Find where the given text appears and provide that cell's center as (x, y) coordinate. 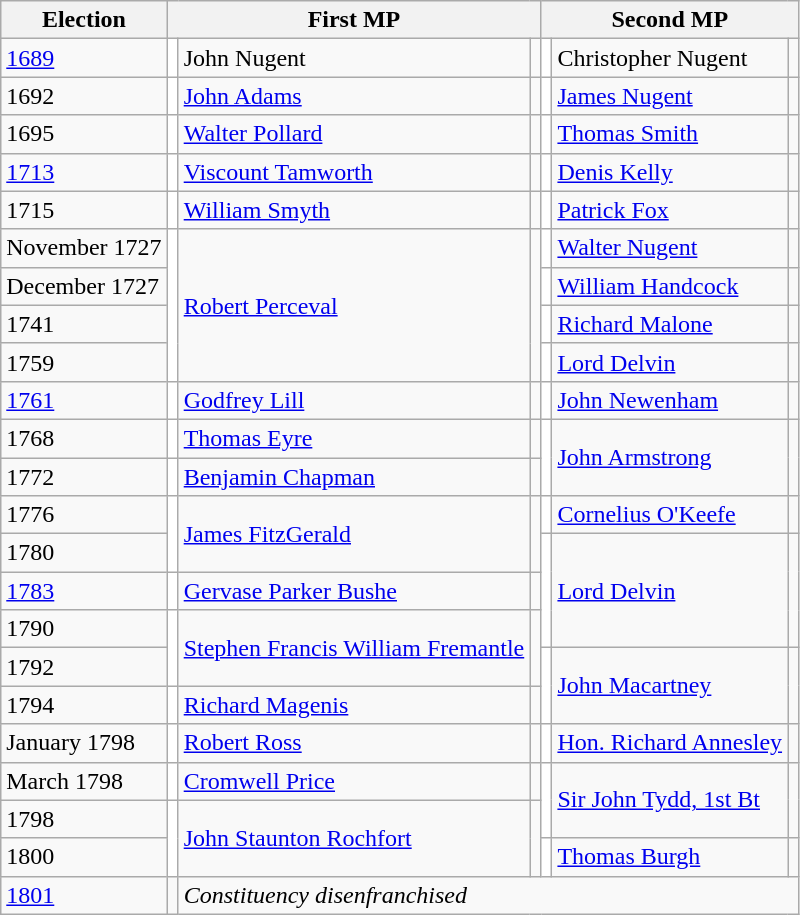
Stephen Francis William Fremantle (354, 648)
Richard Malone (670, 324)
1800 (84, 857)
Benjamin Chapman (354, 477)
Hon. Richard Annesley (670, 743)
Cromwell Price (354, 781)
Gervase Parker Bushe (354, 591)
November 1727 (84, 248)
1792 (84, 667)
Robert Perceval (354, 305)
March 1798 (84, 781)
William Handcock (670, 286)
January 1798 (84, 743)
1772 (84, 477)
1741 (84, 324)
1801 (84, 895)
John Nugent (354, 58)
Thomas Burgh (670, 857)
Sir John Tydd, 1st Bt (670, 800)
Walter Nugent (670, 248)
Godfrey Lill (354, 400)
James Nugent (670, 96)
1776 (84, 515)
John Adams (354, 96)
1692 (84, 96)
William Smyth (354, 210)
Viscount Tamworth (354, 172)
John Macartney (670, 686)
John Staunton Rochfort (354, 838)
1689 (84, 58)
Denis Kelly (670, 172)
1783 (84, 591)
Cornelius O'Keefe (670, 515)
1780 (84, 553)
1715 (84, 210)
Robert Ross (354, 743)
1794 (84, 705)
1761 (84, 400)
Thomas Eyre (354, 438)
James FitzGerald (354, 534)
First MP (354, 20)
Christopher Nugent (670, 58)
1798 (84, 819)
Second MP (670, 20)
John Newenham (670, 400)
Patrick Fox (670, 210)
John Armstrong (670, 457)
Walter Pollard (354, 134)
1790 (84, 629)
Thomas Smith (670, 134)
1768 (84, 438)
Richard Magenis (354, 705)
Constituency disenfranchised (488, 895)
December 1727 (84, 286)
Election (84, 20)
1713 (84, 172)
1695 (84, 134)
1759 (84, 362)
